Capture the cell that displays the provided text and extract its (X, Y) central coordinate. 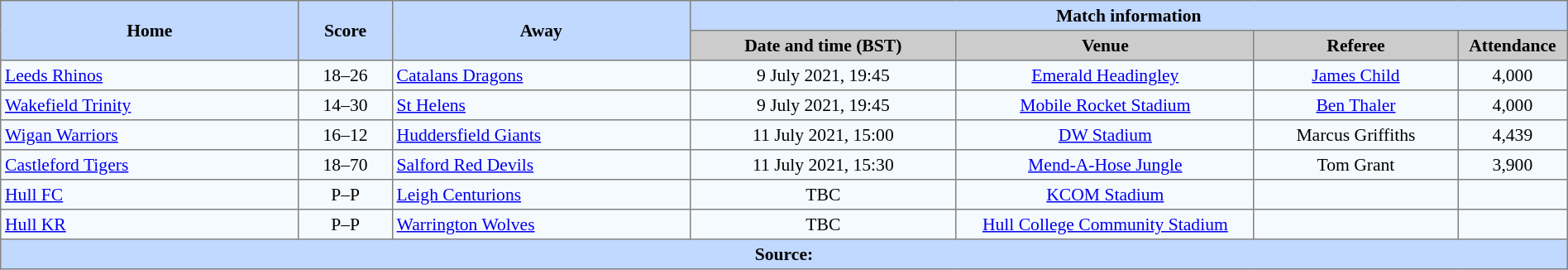
Tom Grant (1355, 165)
Score (346, 31)
James Child (1355, 75)
Castleford Tigers (150, 165)
18–70 (346, 165)
16–12 (346, 135)
Mobile Rocket Stadium (1105, 105)
Warrington Wolves (541, 224)
18–26 (346, 75)
Ben Thaler (1355, 105)
Hull KR (150, 224)
St Helens (541, 105)
Attendance (1513, 46)
Match information (1128, 16)
11 July 2021, 15:30 (823, 165)
Wigan Warriors (150, 135)
Mend-A-Hose Jungle (1105, 165)
Away (541, 31)
Venue (1105, 46)
Salford Red Devils (541, 165)
4,439 (1513, 135)
Emerald Headingley (1105, 75)
Marcus Griffiths (1355, 135)
DW Stadium (1105, 135)
14–30 (346, 105)
Leigh Centurions (541, 195)
Wakefield Trinity (150, 105)
Huddersfield Giants (541, 135)
Leeds Rhinos (150, 75)
Source: (784, 254)
Hull College Community Stadium (1105, 224)
Date and time (BST) (823, 46)
Home (150, 31)
Catalans Dragons (541, 75)
11 July 2021, 15:00 (823, 135)
3,900 (1513, 165)
Referee (1355, 46)
Hull FC (150, 195)
KCOM Stadium (1105, 195)
